Locate the cell with the specified text and output its (X, Y) center coordinate. 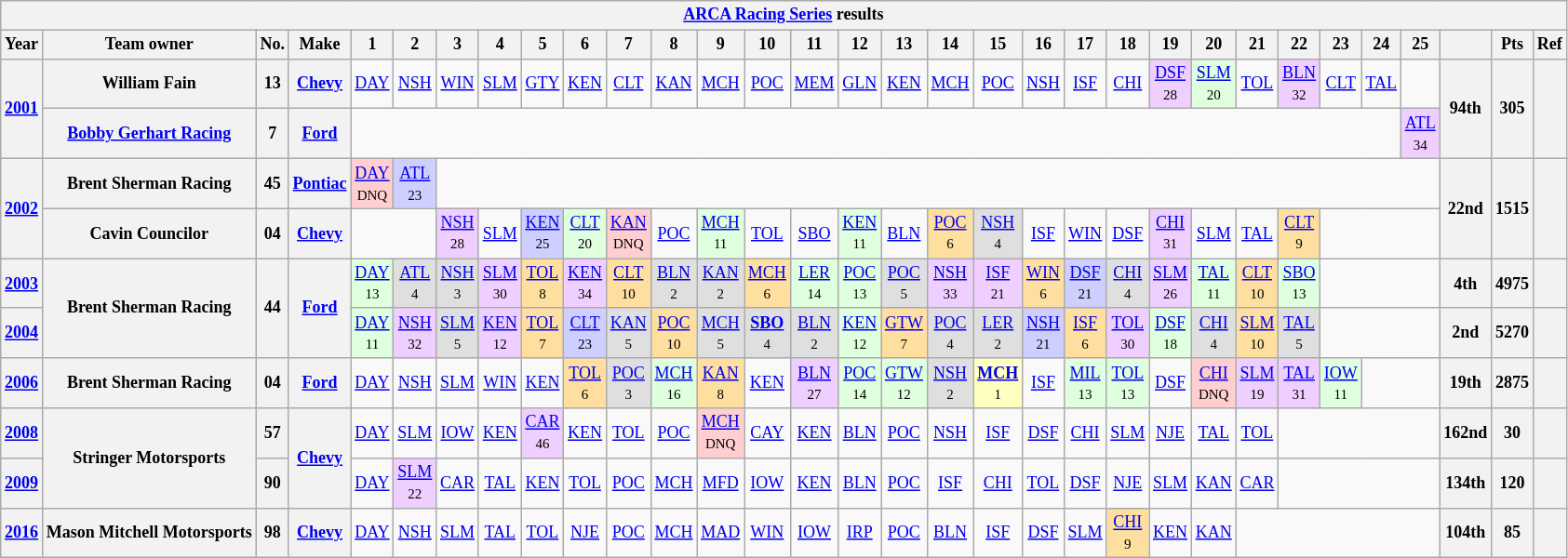
POC3 (628, 383)
104th (1466, 533)
2009 (22, 483)
MEM (814, 84)
GTW7 (905, 333)
Team owner (149, 45)
CAY (768, 433)
KEN11 (860, 233)
4th (1466, 284)
2nd (1466, 333)
Stringer Motorsports (149, 458)
2006 (22, 383)
ISF21 (998, 284)
SLM5 (458, 333)
CAR46 (543, 433)
BLN32 (1299, 84)
SLM26 (1171, 284)
1515 (1513, 208)
2016 (22, 533)
22 (1299, 45)
William Fain (149, 84)
8 (674, 45)
Year (22, 45)
IOW11 (1340, 383)
POC10 (674, 333)
CLT9 (1299, 233)
ISF6 (1085, 333)
POC13 (860, 284)
MAD (720, 533)
MIL13 (1085, 383)
CLT20 (585, 233)
BLN27 (814, 383)
1 (372, 45)
SLM22 (415, 483)
IRP (860, 533)
45 (272, 183)
9 (720, 45)
17 (1085, 45)
Pontiac (320, 183)
KAN2 (720, 284)
MCH16 (674, 383)
CHIDNQ (1213, 383)
GTW12 (905, 383)
Cavin Councilor (149, 233)
NSH33 (950, 284)
44 (272, 309)
TOL7 (543, 333)
NSH4 (998, 233)
NSH21 (1044, 333)
DSF21 (1085, 284)
305 (1513, 108)
ATL23 (415, 183)
3 (458, 45)
SLM19 (1257, 383)
Mason Mitchell Motorsports (149, 533)
85 (1513, 533)
TAL31 (1299, 383)
MFD (720, 483)
19th (1466, 383)
TOL30 (1128, 333)
16 (1044, 45)
25 (1420, 45)
DSF18 (1171, 333)
NSH3 (458, 284)
POC4 (950, 333)
10 (768, 45)
23 (1340, 45)
98 (272, 533)
162nd (1466, 433)
57 (272, 433)
WIN6 (1044, 284)
2875 (1513, 383)
No. (272, 45)
LER2 (998, 333)
22nd (1466, 208)
KEN25 (543, 233)
21 (1257, 45)
MCHDNQ (720, 433)
11 (814, 45)
2003 (22, 284)
4975 (1513, 284)
NSH2 (950, 383)
GTY (543, 84)
Ref (1549, 45)
120 (1513, 483)
TOL13 (1128, 383)
MCH1 (998, 383)
DAY11 (372, 333)
19 (1171, 45)
NSH28 (458, 233)
Bobby Gerhart Racing (149, 134)
Make (320, 45)
POC6 (950, 233)
90 (272, 483)
Pts (1513, 45)
TOL8 (543, 284)
ARCA Racing Series results (784, 15)
KANDNQ (628, 233)
NSH32 (415, 333)
4 (500, 45)
CHI9 (1128, 533)
2001 (22, 108)
GLN (860, 84)
18 (1128, 45)
MCH5 (720, 333)
SLM10 (1257, 333)
POC14 (860, 383)
KAN8 (720, 383)
DAY13 (372, 284)
DSF28 (1171, 84)
TAL11 (1213, 284)
14 (950, 45)
134th (1466, 483)
KAN5 (628, 333)
2004 (22, 333)
KEN34 (585, 284)
POC5 (905, 284)
12 (860, 45)
30 (1513, 433)
6 (585, 45)
TOL6 (585, 383)
2008 (22, 433)
DAYDNQ (372, 183)
15 (998, 45)
5 (543, 45)
5270 (1513, 333)
SLM20 (1213, 84)
2002 (22, 208)
SLM30 (500, 284)
20 (1213, 45)
2 (415, 45)
LER14 (814, 284)
SBO4 (768, 333)
CHI31 (1171, 233)
MCH6 (768, 284)
24 (1381, 45)
MCH11 (720, 233)
SBO (814, 233)
ATL4 (415, 284)
ATL34 (1420, 134)
94th (1466, 108)
SBO13 (1299, 284)
CLT23 (585, 333)
TAL5 (1299, 333)
